Return the (X, Y) coordinate for the center point of the cell that contains the specified text.  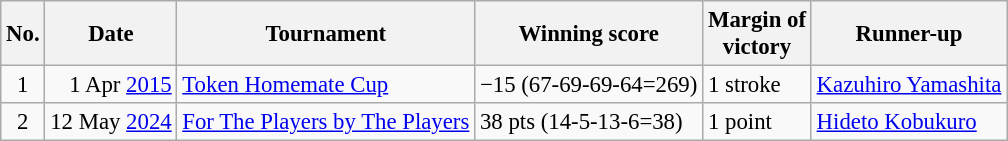
Tournament (326, 34)
38 pts (14-5-13-6=38) (589, 122)
Date (111, 34)
1 stroke (758, 85)
12 May 2024 (111, 122)
Hideto Kobukuro (908, 122)
Winning score (589, 34)
Kazuhiro Yamashita (908, 85)
No. (23, 34)
Runner-up (908, 34)
1 (23, 85)
2 (23, 122)
For The Players by The Players (326, 122)
Token Homemate Cup (326, 85)
Margin ofvictory (758, 34)
−15 (67-69-69-64=269) (589, 85)
1 Apr 2015 (111, 85)
1 point (758, 122)
